Return the [x, y] coordinate for the center point of the cell that contains the specified text.  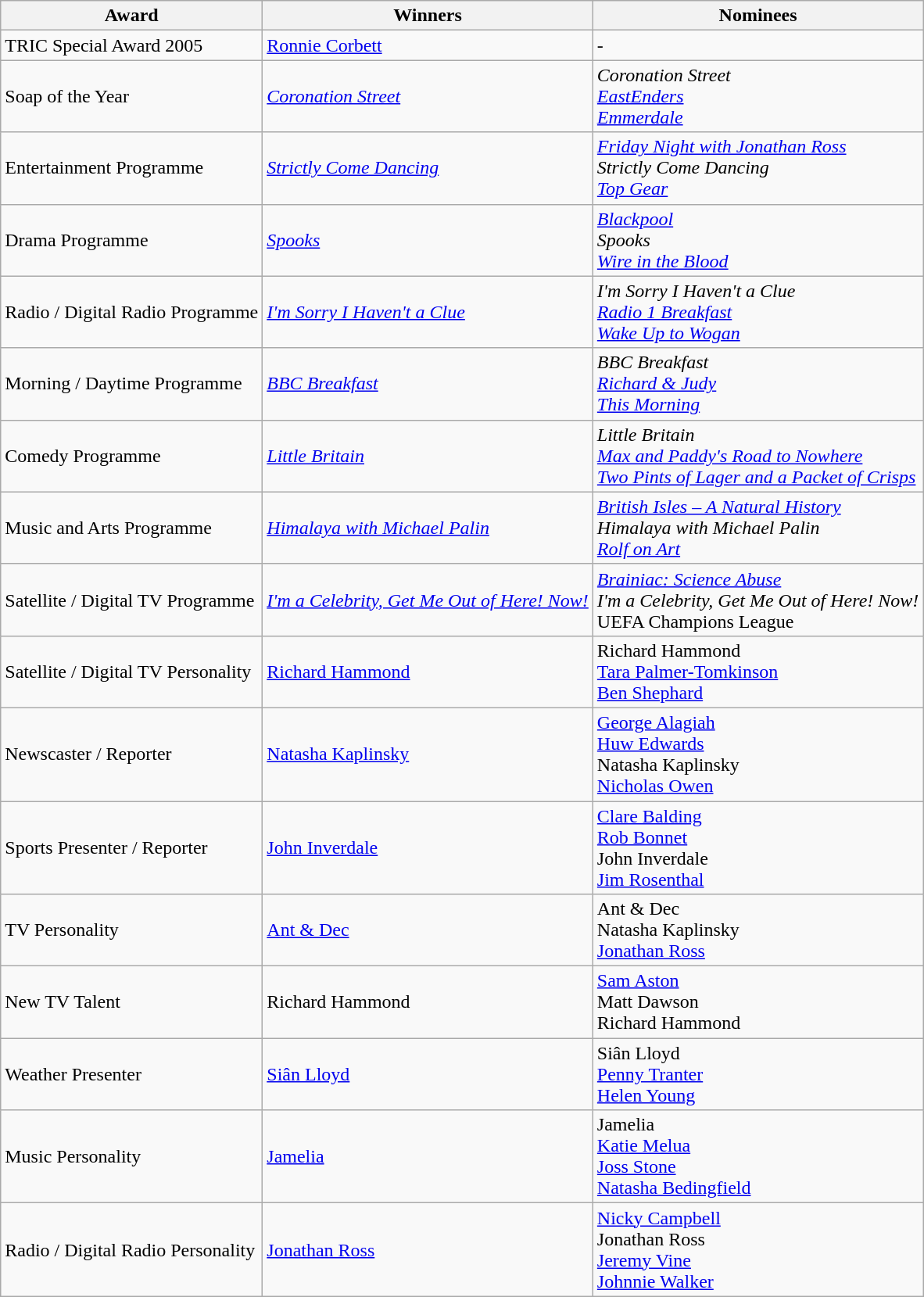
I'm a Celebrity, Get Me Out of Here! Now! [428, 600]
- [758, 45]
John Inverdale [428, 847]
Little Britain Max and Paddy's Road to Nowhere Two Pints of Lager and a Packet of Crisps [758, 456]
British Isles – A Natural History Himalaya with Michael Palin Rolf on Art [758, 528]
Newscaster / Reporter [131, 754]
Winners [428, 16]
Radio / Digital Radio Programme [131, 312]
Himalaya with Michael Palin [428, 528]
TV Personality [131, 930]
Little Britain [428, 456]
Entertainment Programme [131, 168]
Ant & Dec Natasha Kaplinsky Jonathan Ross [758, 930]
BBC Breakfast Richard & Judy This Morning [758, 384]
Jamelia [428, 1157]
Jonathan Ross [428, 1249]
New TV Talent [131, 1002]
Sam Aston Matt Dawson Richard Hammond [758, 1002]
Satellite / Digital TV Personality [131, 672]
Radio / Digital Radio Personality [131, 1249]
Siân Lloyd Penny Tranter Helen Young [758, 1074]
Comedy Programme [131, 456]
Drama Programme [131, 240]
Jamelia Katie Melua Joss Stone Natasha Bedingfield [758, 1157]
Coronation Street [428, 96]
Ant & Dec [428, 930]
Strictly Come Dancing [428, 168]
Nominees [758, 16]
TRIC Special Award 2005 [131, 45]
Richard Hammond Tara Palmer-Tomkinson Ben Shephard [758, 672]
Satellite / Digital TV Programme [131, 600]
Soap of the Year [131, 96]
Ronnie Corbett [428, 45]
Spooks [428, 240]
BBC Breakfast [428, 384]
Award [131, 16]
Friday Night with Jonathan Ross Strictly Come Dancing Top Gear [758, 168]
Morning / Daytime Programme [131, 384]
George Alagiah Huw Edwards Natasha Kaplinsky Nicholas Owen [758, 754]
Brainiac: Science Abuse I'm a Celebrity, Get Me Out of Here! Now! UEFA Champions League [758, 600]
Music Personality [131, 1157]
Blackpool Spooks Wire in the Blood [758, 240]
Natasha Kaplinsky [428, 754]
Music and Arts Programme [131, 528]
Sports Presenter / Reporter [131, 847]
Weather Presenter [131, 1074]
Clare Balding Rob Bonnet John Inverdale Jim Rosenthal [758, 847]
Coronation Street EastEnders Emmerdale [758, 96]
Siân Lloyd [428, 1074]
I'm Sorry I Haven't a Clue Radio 1 Breakfast Wake Up to Wogan [758, 312]
Nicky Campbell Jonathan Ross Jeremy Vine Johnnie Walker [758, 1249]
I'm Sorry I Haven't a Clue [428, 312]
